Scan for the cell matching the given text and deliver its [X, Y] coordinate at center. 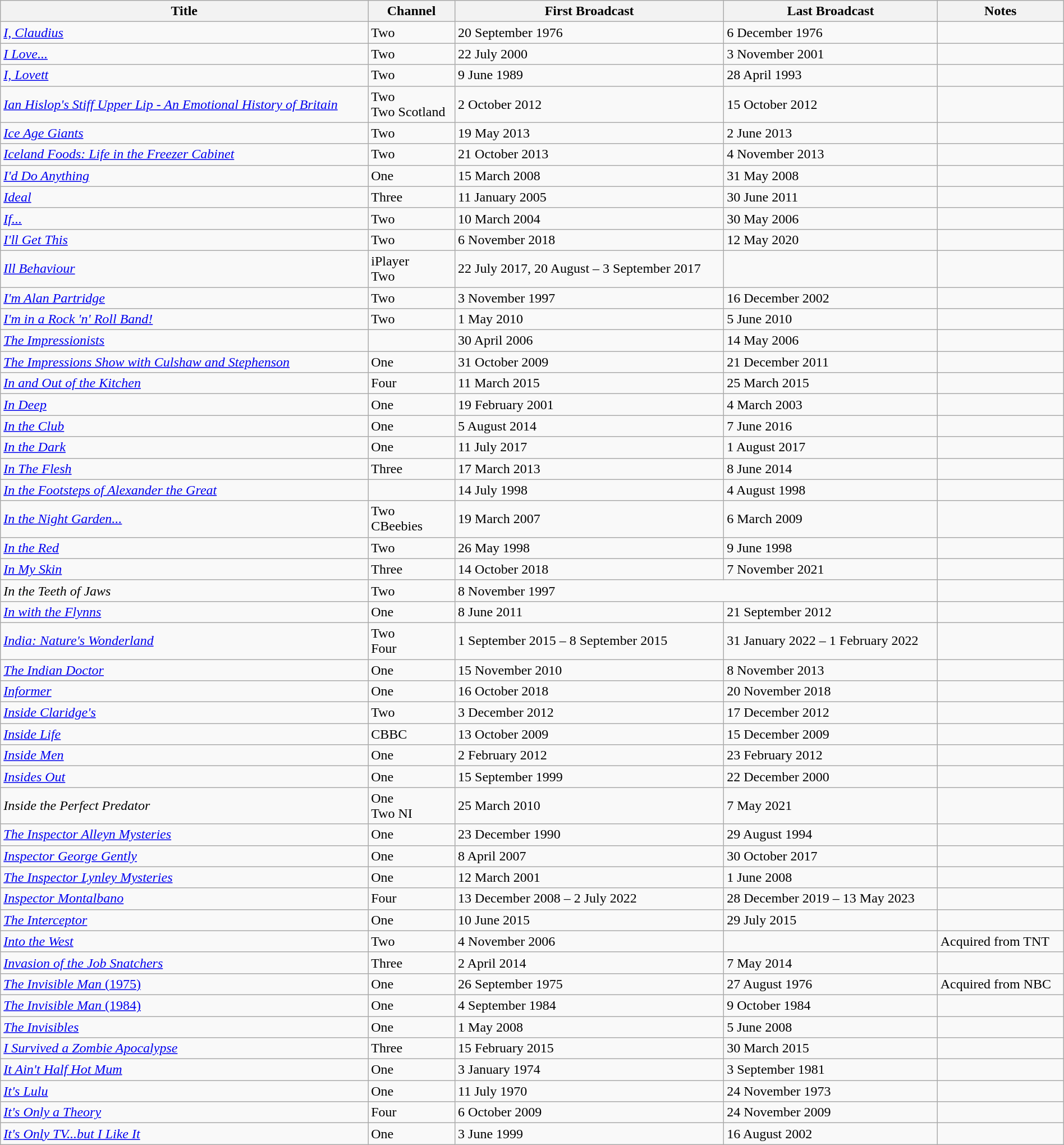
10 June 2015 [589, 920]
11 March 2015 [589, 383]
Invasion of the Job Snatchers [184, 963]
In The Flesh [184, 469]
14 October 2018 [589, 569]
The Invisibles [184, 1027]
I Love... [184, 54]
Acquired from TNT [1000, 941]
4 March 2003 [831, 405]
26 May 1998 [589, 548]
15 November 2010 [589, 670]
21 September 2012 [831, 612]
7 May 2014 [831, 963]
8 November 2013 [831, 670]
First Broadcast [589, 11]
8 April 2007 [589, 856]
30 March 2015 [831, 1048]
Ill Behaviour [184, 268]
I, Claudius [184, 33]
8 June 2011 [589, 612]
5 August 2014 [589, 426]
Last Broadcast [831, 11]
15 March 2008 [589, 176]
30 October 2017 [831, 856]
11 January 2005 [589, 197]
4 September 1984 [589, 1005]
2 October 2012 [589, 104]
Two Two Scotland [412, 104]
5 June 2008 [831, 1027]
India: Nature's Wonderland [184, 641]
16 August 2002 [831, 1134]
In the Dark [184, 447]
9 June 1998 [831, 548]
Title [184, 11]
6 March 2009 [831, 519]
In the Footsteps of Alexander the Great [184, 490]
Channel [412, 11]
26 September 1975 [589, 984]
In the Red [184, 548]
I Survived a Zombie Apocalypse [184, 1048]
12 March 2001 [589, 877]
3 December 2012 [589, 713]
Ice Age Giants [184, 133]
6 December 1976 [831, 33]
6 October 2009 [589, 1112]
10 March 2004 [589, 218]
Ideal [184, 197]
In the Club [184, 426]
Acquired from NBC [1000, 984]
22 July 2000 [589, 54]
iPlayer Two [412, 268]
7 May 2021 [831, 806]
23 December 1990 [589, 835]
1 June 2008 [831, 877]
Notes [1000, 11]
23 February 2012 [831, 755]
If... [184, 218]
I'll Get This [184, 240]
The Indian Doctor [184, 670]
21 October 2013 [589, 154]
The Interceptor [184, 920]
It's Only a Theory [184, 1112]
Inspector Montalbano [184, 899]
In the Night Garden... [184, 519]
25 March 2015 [831, 383]
28 December 2019 – 13 May 2023 [831, 899]
1 September 2015 – 8 September 2015 [589, 641]
3 September 1981 [831, 1070]
19 March 2007 [589, 519]
In My Skin [184, 569]
Inside the Perfect Predator [184, 806]
31 October 2009 [589, 362]
In with the Flynns [184, 612]
14 July 1998 [589, 490]
15 October 2012 [831, 104]
11 July 2017 [589, 447]
11 July 1970 [589, 1091]
I, Lovett [184, 75]
2 February 2012 [589, 755]
CBBC [412, 734]
In and Out of the Kitchen [184, 383]
2 April 2014 [589, 963]
4 November 2006 [589, 941]
25 March 2010 [589, 806]
9 October 1984 [831, 1005]
16 October 2018 [589, 691]
7 November 2021 [831, 569]
The Invisible Man (1984) [184, 1005]
It's Only TV...but I Like It [184, 1134]
4 November 2013 [831, 154]
30 June 2011 [831, 197]
Into the West [184, 941]
16 December 2002 [831, 298]
29 August 1994 [831, 835]
In the Teeth of Jaws [184, 590]
The Inspector Lynley Mysteries [184, 877]
1 August 2017 [831, 447]
9 June 1989 [589, 75]
Inside Life [184, 734]
15 February 2015 [589, 1048]
30 May 2006 [831, 218]
19 May 2013 [589, 133]
3 November 1997 [589, 298]
24 November 1973 [831, 1091]
4 August 1998 [831, 490]
Iceland Foods: Life in the Freezer Cabinet [184, 154]
31 May 2008 [831, 176]
20 November 2018 [831, 691]
Inspector George Gently [184, 856]
The Impressionists [184, 341]
15 September 1999 [589, 777]
19 February 2001 [589, 405]
17 March 2013 [589, 469]
I'm Alan Partridge [184, 298]
In Deep [184, 405]
1 May 2010 [589, 319]
17 December 2012 [831, 713]
3 June 1999 [589, 1134]
Two Four [412, 641]
Two CBeebies [412, 519]
28 April 1993 [831, 75]
Inside Claridge's [184, 713]
20 September 1976 [589, 33]
5 June 2010 [831, 319]
I'm in a Rock 'n' Roll Band! [184, 319]
Insides Out [184, 777]
30 April 2006 [589, 341]
21 December 2011 [831, 362]
14 May 2006 [831, 341]
3 January 1974 [589, 1070]
Informer [184, 691]
22 July 2017, 20 August – 3 September 2017 [589, 268]
7 June 2016 [831, 426]
The Inspector Alleyn Mysteries [184, 835]
12 May 2020 [831, 240]
22 December 2000 [831, 777]
1 May 2008 [589, 1027]
29 July 2015 [831, 920]
Inside Men [184, 755]
13 October 2009 [589, 734]
It Ain't Half Hot Mum [184, 1070]
2 June 2013 [831, 133]
The Invisible Man (1975) [184, 984]
24 November 2009 [831, 1112]
8 November 1997 [696, 590]
15 December 2009 [831, 734]
The Impressions Show with Culshaw and Stephenson [184, 362]
It's Lulu [184, 1091]
6 November 2018 [589, 240]
Ian Hislop's Stiff Upper Lip - An Emotional History of Britain [184, 104]
13 December 2008 – 2 July 2022 [589, 899]
8 June 2014 [831, 469]
27 August 1976 [831, 984]
31 January 2022 – 1 February 2022 [831, 641]
I'd Do Anything [184, 176]
One Two NI [412, 806]
3 November 2001 [831, 54]
